Capture the cell that displays the provided text and extract its (X, Y) central coordinate. 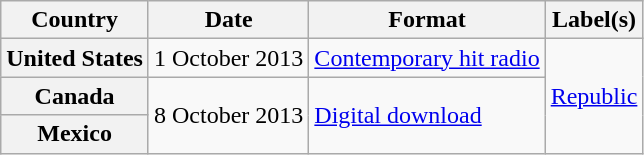
Country (75, 20)
Mexico (75, 134)
Format (427, 20)
1 October 2013 (228, 58)
United States (75, 58)
Canada (75, 96)
Republic (594, 96)
Date (228, 20)
Contemporary hit radio (427, 58)
Digital download (427, 115)
8 October 2013 (228, 115)
Label(s) (594, 20)
